Identify which cell holds the provided text, then report its [X, Y] central coordinate. 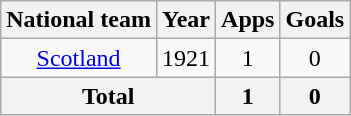
1921 [186, 58]
Apps [248, 20]
Scotland [79, 58]
National team [79, 20]
Year [186, 20]
Total [108, 96]
Goals [315, 20]
